Capture the cell that displays the provided text and extract its (X, Y) central coordinate. 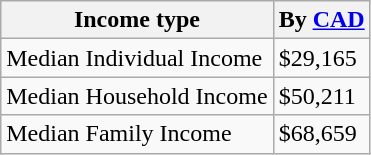
Income type (137, 20)
Median Family Income (137, 134)
$29,165 (322, 58)
By CAD (322, 20)
Median Individual Income (137, 58)
Median Household Income (137, 96)
$50,211 (322, 96)
$68,659 (322, 134)
